Search for the cell housing the specified text and yield its [X, Y] center coordinate. 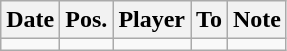
Date [30, 20]
Note [256, 20]
Pos. [86, 20]
Player [152, 20]
To [210, 20]
